Extract the [X, Y] coordinate from the center of the cell holding the provided text.  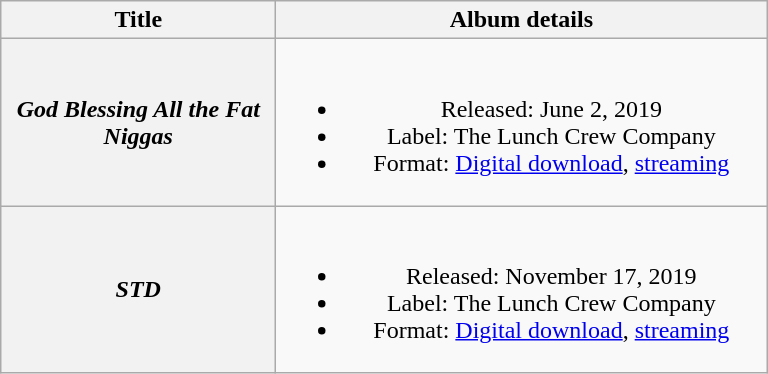
Title [138, 20]
STD [138, 290]
Released: June 2, 2019Label: The Lunch Crew CompanyFormat: Digital download, streaming [522, 122]
Album details [522, 20]
Released: November 17, 2019Label: The Lunch Crew CompanyFormat: Digital download, streaming [522, 290]
God Blessing All the Fat Niggas [138, 122]
